From the cell containing the given text, extract its center point as [X, Y] coordinate. 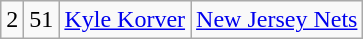
51 [42, 20]
New Jersey Nets [277, 20]
Kyle Korver [125, 20]
2 [12, 20]
